Return the [x, y] coordinate for the center point of the cell that contains the specified text.  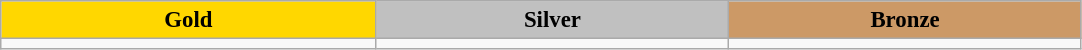
Silver [552, 20]
Gold [188, 20]
Bronze [906, 20]
